From the cell containing the given text, extract its center point as (x, y) coordinate. 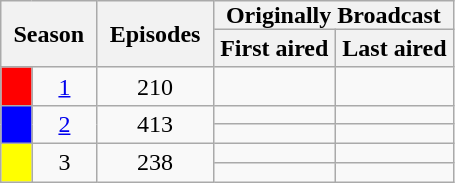
Last aired (394, 48)
210 (155, 86)
2 (64, 124)
413 (155, 124)
1 (64, 86)
Episodes (155, 34)
Season (49, 34)
Originally Broadcast (333, 15)
238 (155, 162)
First aired (274, 48)
3 (64, 162)
